Search for the cell housing the specified text and yield its (x, y) center coordinate. 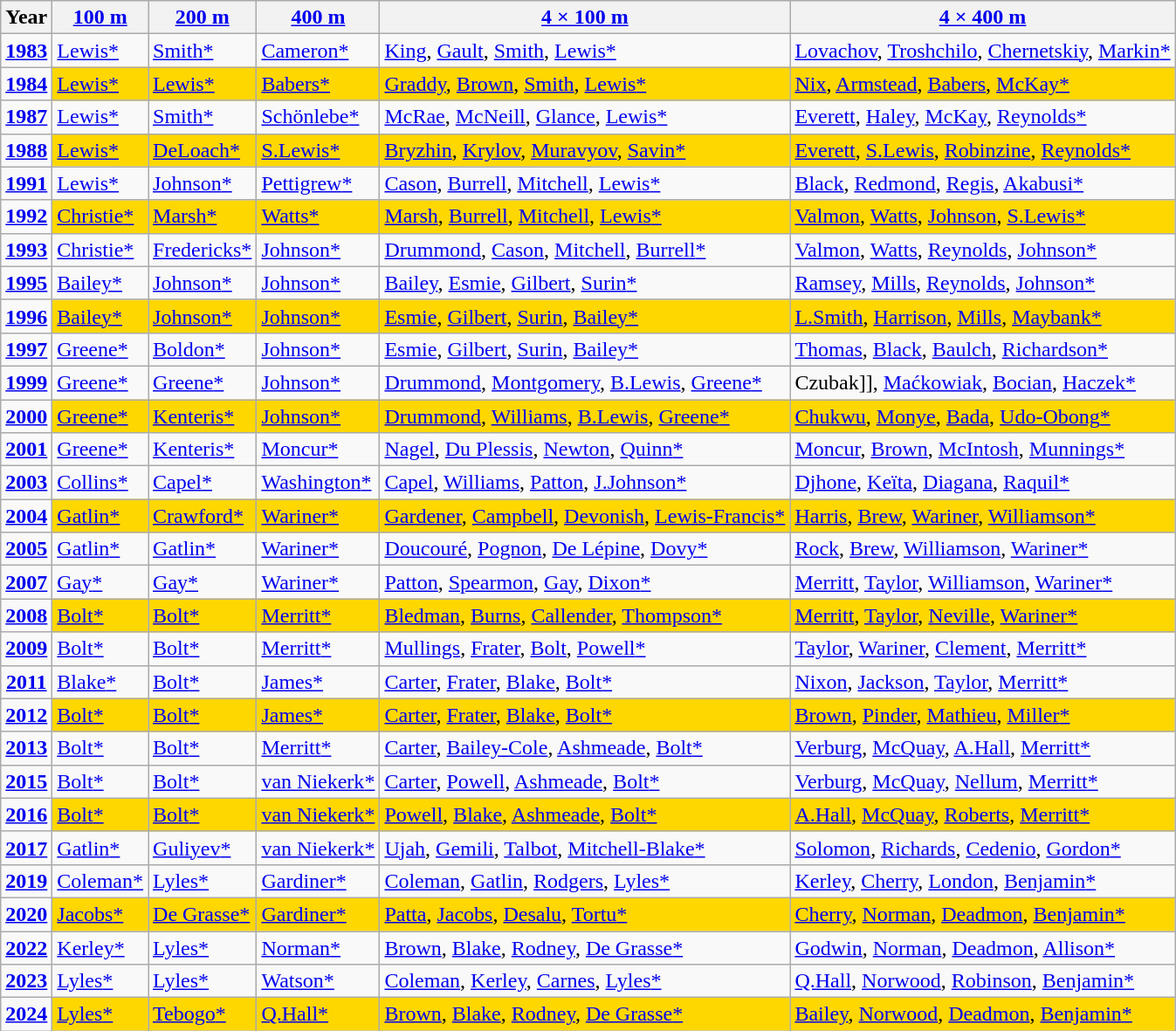
Coleman* (100, 881)
2016 (26, 814)
Black, Redmond, Regis, Akabusi* (983, 183)
Marsh* (203, 217)
Drummond, Cason, Mitchell, Burrell* (585, 250)
Powell, Blake, Ashmeade, Bolt* (585, 814)
1992 (26, 217)
400 m (318, 17)
Carter, Powell, Ashmeade, Bolt* (585, 781)
2017 (26, 848)
Patton, Spearmon, Gay, Dixon* (585, 582)
1999 (26, 382)
Godwin, Norman, Deadmon, Allison* (983, 947)
Cherry, Norman, Deadmon, Benjamin* (983, 914)
2003 (26, 483)
100 m (100, 17)
Everett, S.Lewis, Robinzine, Reynolds* (983, 150)
Watson* (318, 981)
2012 (26, 715)
Ramsey, Mills, Reynolds, Johnson* (983, 283)
1996 (26, 316)
Drummond, Williams, B.Lewis, Greene* (585, 416)
Year (26, 17)
Harris, Brew, Wariner, Williamson* (983, 516)
Valmon, Watts, Johnson, S.Lewis* (983, 217)
Bryzhin, Krylov, Muravyov, Savin* (585, 150)
Crawford* (203, 516)
Bledman, Burns, Callender, Thompson* (585, 615)
Coleman, Gatlin, Rodgers, Lyles* (585, 881)
Merritt, Taylor, Neville, Wariner* (983, 615)
1988 (26, 150)
2009 (26, 649)
Norman* (318, 947)
Cason, Burrell, Mitchell, Lewis* (585, 183)
Ujah, Gemili, Talbot, Mitchell-Blake* (585, 848)
Blake* (100, 682)
Carter, Bailey-Cole, Ashmeade, Bolt* (585, 748)
Guliyev* (203, 848)
1995 (26, 283)
4 × 100 m (585, 17)
Verburg, McQuay, Nellum, Merritt* (983, 781)
Everett, Haley, McKay, Reynolds* (983, 117)
Gardener, Campbell, Devonish, Lewis-Francis* (585, 516)
Washington* (318, 483)
Nix, Armstead, Babers, McKay* (983, 84)
Babers* (318, 84)
2023 (26, 981)
200 m (203, 17)
Solomon, Richards, Cedenio, Gordon* (983, 848)
Schönlebe* (318, 117)
Thomas, Black, Baulch, Richardson* (983, 349)
Drummond, Montgomery, B.Lewis, Greene* (585, 382)
Coleman, Kerley, Carnes, Lyles* (585, 981)
Collins* (100, 483)
Mullings, Frater, Bolt, Powell* (585, 649)
Czubak]], Maćkowiak, Bocian, Haczek* (983, 382)
McRae, McNeill, Glance, Lewis* (585, 117)
Verburg, McQuay, A.Hall, Merritt* (983, 748)
1983 (26, 51)
Chukwu, Monye, Bada, Udo-Obong* (983, 416)
Nagel, Du Plessis, Newton, Quinn* (585, 450)
1987 (26, 117)
Tebogo* (203, 1014)
2004 (26, 516)
2024 (26, 1014)
Kerley, Cherry, London, Benjamin* (983, 881)
1993 (26, 250)
Valmon, Watts, Reynolds, Johnson* (983, 250)
De Grasse* (203, 914)
Watts* (318, 217)
Moncur, Brown, McIntosh, Munnings* (983, 450)
Bailey, Norwood, Deadmon, Benjamin* (983, 1014)
Rock, Brew, Williamson, Wariner* (983, 549)
Fredericks* (203, 250)
Pettigrew* (318, 183)
2013 (26, 748)
Q.Hall* (318, 1014)
Moncur* (318, 450)
S.Lewis* (318, 150)
2022 (26, 947)
Nixon, Jackson, Taylor, Merritt* (983, 682)
Doucouré, Pognon, De Lépine, Dovy* (585, 549)
2008 (26, 615)
2000 (26, 416)
Taylor, Wariner, Clement, Merritt* (983, 649)
Kerley* (100, 947)
1991 (26, 183)
DeLoach* (203, 150)
Graddy, Brown, Smith, Lewis* (585, 84)
Patta, Jacobs, Desalu, Tortu* (585, 914)
4 × 400 m (983, 17)
Jacobs* (100, 914)
Brown, Pinder, Mathieu, Miller* (983, 715)
Capel* (203, 483)
2020 (26, 914)
Capel, Williams, Patton, J.Johnson* (585, 483)
Lovachov, Troshchilo, Chernetskiy, Markin* (983, 51)
2011 (26, 682)
2007 (26, 582)
1997 (26, 349)
2005 (26, 549)
L.Smith, Harrison, Mills, Maybank* (983, 316)
2001 (26, 450)
1984 (26, 84)
Bailey, Esmie, Gilbert, Surin* (585, 283)
Q.Hall, Norwood, Robinson, Benjamin* (983, 981)
2015 (26, 781)
King, Gault, Smith, Lewis* (585, 51)
Marsh, Burrell, Mitchell, Lewis* (585, 217)
Cameron* (318, 51)
Djhone, Keïta, Diagana, Raquil* (983, 483)
Boldon* (203, 349)
Merritt, Taylor, Williamson, Wariner* (983, 582)
A.Hall, McQuay, Roberts, Merritt* (983, 814)
2019 (26, 881)
